Capture the cell that displays the provided text and extract its (x, y) central coordinate. 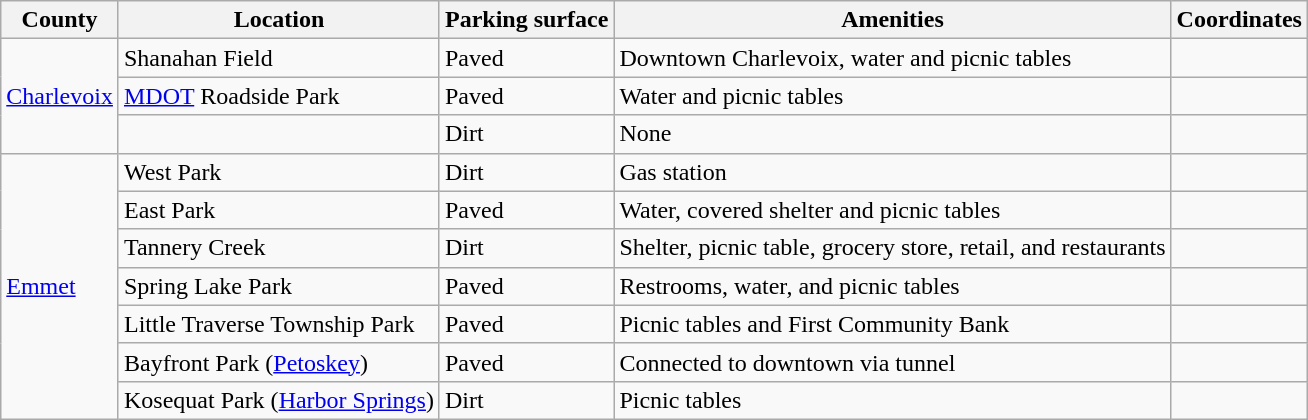
Parking surface (526, 20)
East Park (278, 210)
Spring Lake Park (278, 286)
Picnic tables and First Community Bank (892, 324)
Tannery Creek (278, 248)
MDOT Roadside Park (278, 96)
Connected to downtown via tunnel (892, 362)
West Park (278, 172)
Coordinates (1239, 20)
Little Traverse Township Park (278, 324)
Amenities (892, 20)
Shelter, picnic table, grocery store, retail, and restaurants (892, 248)
Water, covered shelter and picnic tables (892, 210)
Picnic tables (892, 400)
Charlevoix (60, 96)
Shanahan Field (278, 58)
Bayfront Park (Petoskey) (278, 362)
Restrooms, water, and picnic tables (892, 286)
Kosequat Park (Harbor Springs) (278, 400)
Gas station (892, 172)
Water and picnic tables (892, 96)
Downtown Charlevoix, water and picnic tables (892, 58)
Emmet (60, 286)
Location (278, 20)
None (892, 134)
County (60, 20)
